For the text-containing cell, return its midpoint in [x, y] coordinate format. 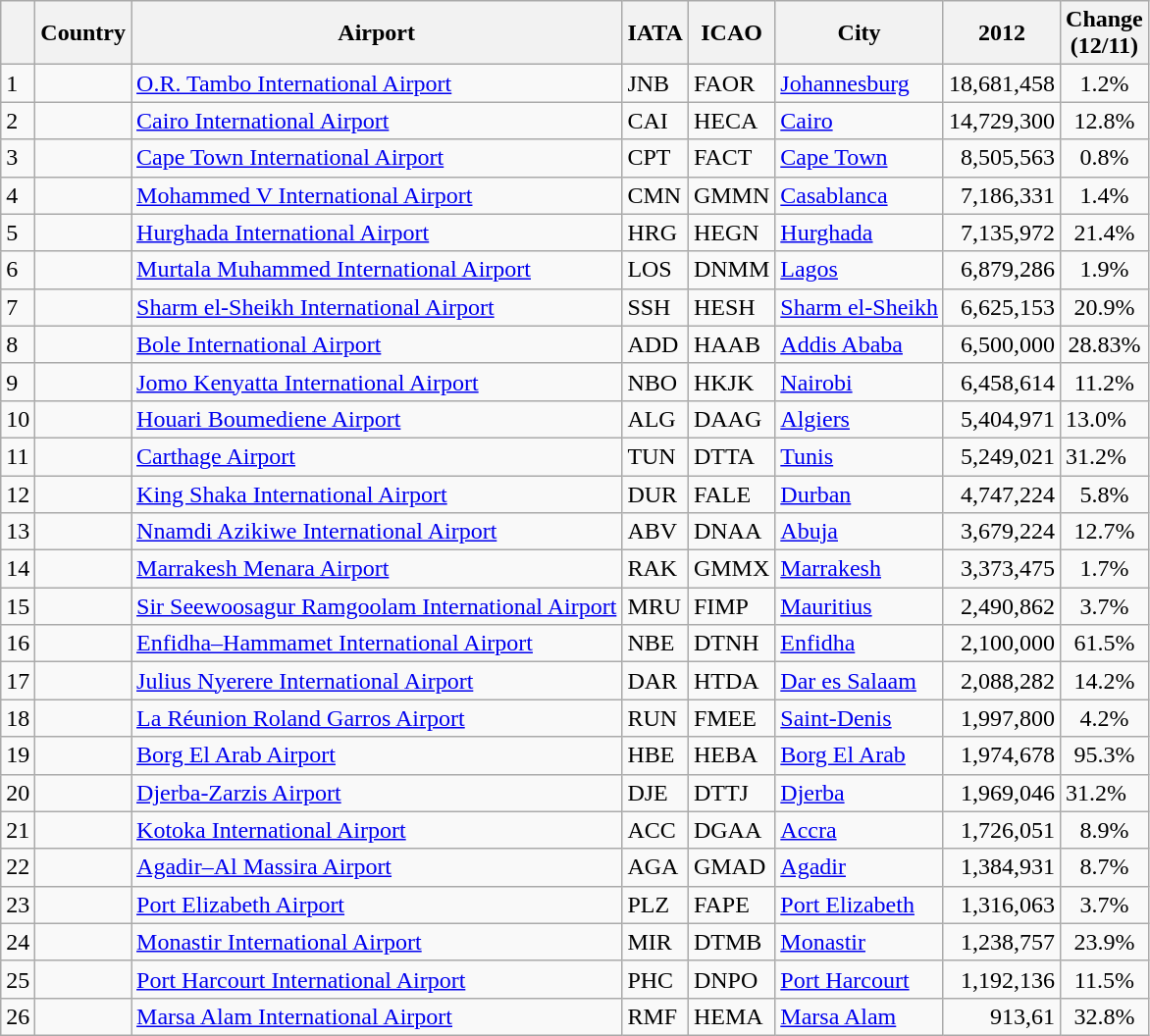
Durban [860, 493]
DTTJ [731, 793]
DTTA [731, 456]
22 [18, 867]
3,679,224 [1001, 532]
Johannesburg [860, 83]
DAR [655, 681]
Borg El Arab [860, 755]
Lagos [860, 270]
Dar es Salaam [860, 681]
O.R. Tambo International Airport [377, 83]
GMAD [731, 867]
8.9% [1105, 830]
Enfidha [860, 644]
Port Harcourt International Airport [377, 979]
32.8% [1105, 1016]
13.0% [1105, 419]
7,135,972 [1001, 233]
DUR [655, 493]
Abuja [860, 532]
Saint-Denis [860, 718]
6,500,000 [1001, 344]
DGAA [731, 830]
Cairo International Airport [377, 121]
Agadir–Al Massira Airport [377, 867]
24 [18, 942]
Casablanca [860, 195]
17 [18, 681]
14 [18, 569]
20.9% [1105, 307]
FALE [731, 493]
Algiers [860, 419]
Bole International Airport [377, 344]
King Shaka International Airport [377, 493]
FACT [731, 158]
MIR [655, 942]
RAK [655, 569]
FAOR [731, 83]
MRU [655, 606]
Houari Boumediene Airport [377, 419]
Mauritius [860, 606]
4 [18, 195]
20 [18, 793]
HESH [731, 307]
8,505,563 [1001, 158]
PLZ [655, 905]
Julius Nyerere International Airport [377, 681]
Port Harcourt [860, 979]
JNB [655, 83]
Enfidha–Hammamet International Airport [377, 644]
DNMM [731, 270]
Port Elizabeth Airport [377, 905]
13 [18, 532]
18 [18, 718]
6 [18, 270]
2,088,282 [1001, 681]
Monastir [860, 942]
6,458,614 [1001, 382]
5,404,971 [1001, 419]
CAI [655, 121]
Country [83, 33]
8 [18, 344]
PHC [655, 979]
FMEE [731, 718]
23 [18, 905]
Hurghada [860, 233]
26 [18, 1016]
15 [18, 606]
Nnamdi Azikiwe International Airport [377, 532]
Accra [860, 830]
DNPO [731, 979]
1.9% [1105, 270]
14,729,300 [1001, 121]
16 [18, 644]
DJE [655, 793]
23.9% [1105, 942]
NBO [655, 382]
ALG [655, 419]
1,997,800 [1001, 718]
Kotoka International Airport [377, 830]
HEGN [731, 233]
LOS [655, 270]
1,238,757 [1001, 942]
RUN [655, 718]
1,969,046 [1001, 793]
11.2% [1105, 382]
FIMP [731, 606]
Nairobi [860, 382]
11 [18, 456]
DNAA [731, 532]
Hurghada International Airport [377, 233]
5.8% [1105, 493]
21.4% [1105, 233]
1.7% [1105, 569]
3,373,475 [1001, 569]
Cape Town [860, 158]
RMF [655, 1016]
1 [18, 83]
Cape Town International Airport [377, 158]
8.7% [1105, 867]
Marrakesh [860, 569]
21 [18, 830]
Carthage Airport [377, 456]
28.83% [1105, 344]
1,316,063 [1001, 905]
Marrakesh Menara Airport [377, 569]
11.5% [1105, 979]
Airport [377, 33]
AGA [655, 867]
1.4% [1105, 195]
IATA [655, 33]
1,726,051 [1001, 830]
5,249,021 [1001, 456]
6,625,153 [1001, 307]
4,747,224 [1001, 493]
2 [18, 121]
2,490,862 [1001, 606]
0.8% [1105, 158]
HRG [655, 233]
2,100,000 [1001, 644]
ABV [655, 532]
4.2% [1105, 718]
FAPE [731, 905]
ADD [655, 344]
95.3% [1105, 755]
HEMA [731, 1016]
Borg El Arab Airport [377, 755]
SSH [655, 307]
Marsa Alam [860, 1016]
Jomo Kenyatta International Airport [377, 382]
HECA [731, 121]
18,681,458 [1001, 83]
HTDA [731, 681]
12.7% [1105, 532]
HEBA [731, 755]
HKJK [731, 382]
City [860, 33]
CPT [655, 158]
TUN [655, 456]
Agadir [860, 867]
Tunis [860, 456]
14.2% [1105, 681]
ACC [655, 830]
2012 [1001, 33]
La Réunion Roland Garros Airport [377, 718]
Cairo [860, 121]
Port Elizabeth [860, 905]
GMMX [731, 569]
DTMB [731, 942]
10 [18, 419]
Sharm el-Sheikh International Airport [377, 307]
6,879,286 [1001, 270]
NBE [655, 644]
Addis Ababa [860, 344]
12 [18, 493]
DAAG [731, 419]
Sir Seewoosagur Ramgoolam International Airport [377, 606]
Djerba-Zarzis Airport [377, 793]
1,384,931 [1001, 867]
Mohammed V International Airport [377, 195]
19 [18, 755]
Marsa Alam International Airport [377, 1016]
HAAB [731, 344]
Sharm el-Sheikh [860, 307]
Djerba [860, 793]
Change (12/11) [1105, 33]
DTNH [731, 644]
ICAO [731, 33]
1,974,678 [1001, 755]
3 [18, 158]
913,61 [1001, 1016]
12.8% [1105, 121]
CMN [655, 195]
9 [18, 382]
25 [18, 979]
5 [18, 233]
7,186,331 [1001, 195]
GMMN [731, 195]
Murtala Muhammed International Airport [377, 270]
Monastir International Airport [377, 942]
1.2% [1105, 83]
61.5% [1105, 644]
7 [18, 307]
HBE [655, 755]
1,192,136 [1001, 979]
